Determine the (x, y) coordinate at the center of the cell enclosing the given text.  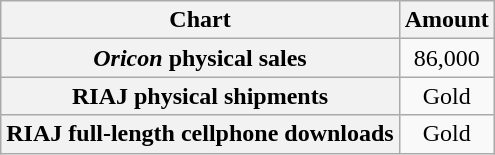
RIAJ physical shipments (200, 96)
86,000 (446, 58)
Amount (446, 20)
Chart (200, 20)
Oricon physical sales (200, 58)
RIAJ full-length cellphone downloads (200, 134)
